Capture the cell that displays the provided text and extract its [x, y] central coordinate. 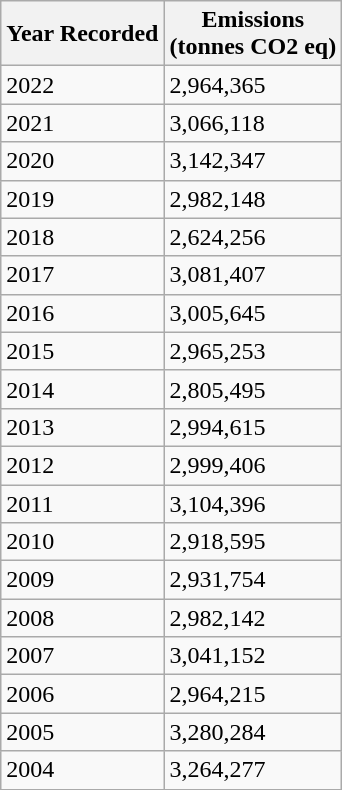
3,104,396 [253, 503]
2,918,595 [253, 542]
2018 [82, 237]
2013 [82, 427]
2016 [82, 313]
2,964,365 [253, 85]
2008 [82, 618]
3,081,407 [253, 275]
2,982,142 [253, 618]
2004 [82, 770]
2,624,256 [253, 237]
3,066,118 [253, 123]
3,264,277 [253, 770]
2012 [82, 465]
2011 [82, 503]
2,994,615 [253, 427]
2010 [82, 542]
Emissions(tonnes CO2 eq) [253, 34]
2019 [82, 199]
2014 [82, 389]
2009 [82, 580]
Year Recorded [82, 34]
2006 [82, 694]
3,041,152 [253, 656]
2020 [82, 161]
2017 [82, 275]
3,142,347 [253, 161]
2015 [82, 351]
2022 [82, 85]
2,999,406 [253, 465]
2,964,215 [253, 694]
2,965,253 [253, 351]
3,280,284 [253, 732]
2021 [82, 123]
2,931,754 [253, 580]
2,805,495 [253, 389]
2007 [82, 656]
2,982,148 [253, 199]
2005 [82, 732]
3,005,645 [253, 313]
